Detect which cell encompasses the target text, then output its [x, y] center coordinate. 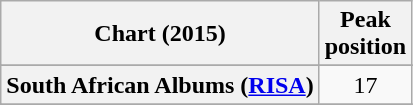
South African Albums (RISA) [160, 85]
17 [365, 85]
Peakposition [365, 34]
Chart (2015) [160, 34]
